Find where the given text appears and provide that cell's center as (X, Y) coordinate. 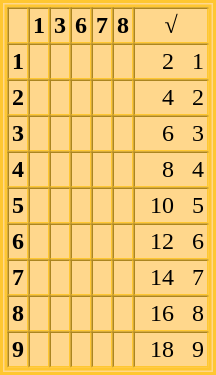
6 3 (172, 134)
4 2 (172, 98)
12 6 (172, 242)
8 4 (172, 170)
2 1 (172, 62)
14 7 (172, 278)
4 (18, 170)
18 9 (172, 350)
9 (18, 350)
16 8 (172, 314)
5 (18, 206)
10 5 (172, 206)
2 (18, 98)
√ (172, 26)
